Find where the given text appears and provide that cell's center as (x, y) coordinate. 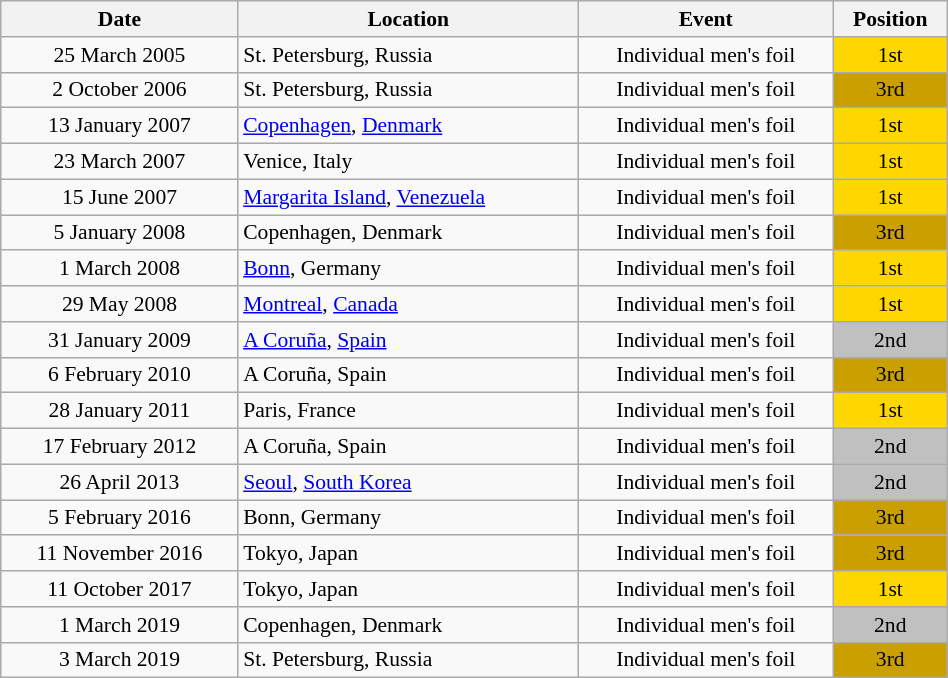
29 May 2008 (120, 304)
Margarita Island, Venezuela (408, 197)
6 February 2010 (120, 375)
Event (706, 19)
Position (890, 19)
5 January 2008 (120, 233)
Seoul, South Korea (408, 482)
13 January 2007 (120, 126)
2 October 2006 (120, 90)
Location (408, 19)
28 January 2011 (120, 411)
1 March 2008 (120, 269)
25 March 2005 (120, 55)
Venice, Italy (408, 162)
17 February 2012 (120, 447)
11 October 2017 (120, 589)
5 February 2016 (120, 518)
26 April 2013 (120, 482)
Montreal, Canada (408, 304)
Date (120, 19)
31 January 2009 (120, 340)
1 March 2019 (120, 625)
15 June 2007 (120, 197)
Paris, France (408, 411)
3 March 2019 (120, 660)
11 November 2016 (120, 554)
23 March 2007 (120, 162)
